Return the [X, Y] coordinate for the center point of the cell that contains the specified text.  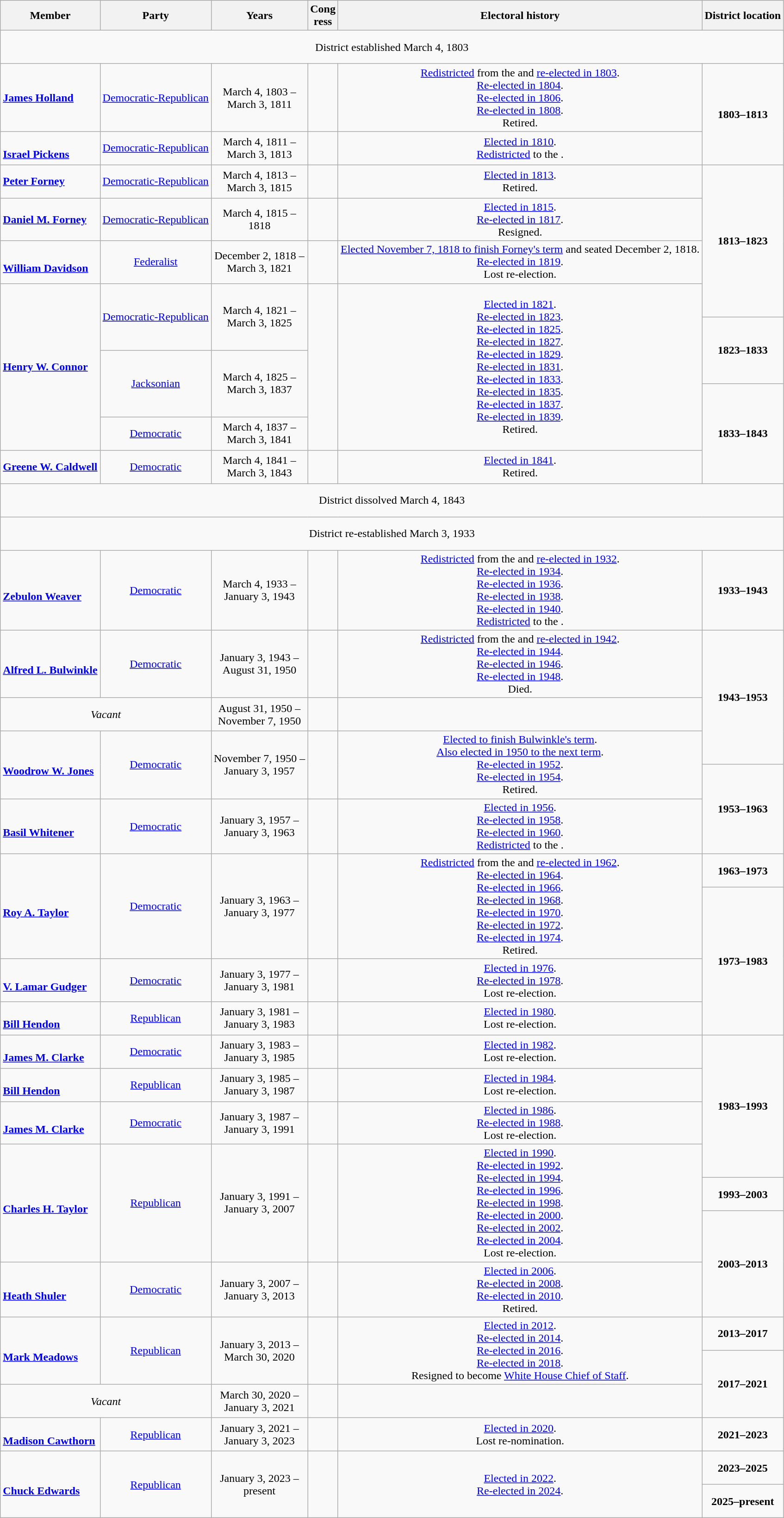
Madison Cawthorn [50, 1435]
1813–1823 [743, 241]
Elected in 1956.Re-elected in 1958.Re-elected in 1960.Redistricted to the . [520, 826]
Elected in 2022.Re-elected in 2024. [520, 1485]
2013–2017 [743, 1334]
2025–present [743, 1501]
August 31, 1950 –November 7, 1950 [259, 714]
Greene W. Caldwell [50, 467]
March 4, 1815 –1818 [259, 219]
Basil Whitener [50, 826]
2023–2025 [743, 1468]
January 3, 2013 –March 30, 2020 [259, 1351]
December 2, 1818 –March 3, 1821 [259, 262]
William Davidson [50, 262]
Alfred L. Bulwinkle [50, 664]
March 4, 1813 –March 3, 1815 [259, 181]
March 4, 1803 –March 3, 1811 [259, 98]
January 3, 1977 –January 3, 1981 [259, 980]
January 3, 1991 –January 3, 2007 [259, 1203]
March 4, 1841 –March 3, 1843 [259, 467]
Congress [323, 16]
District re-established March 3, 1933 [392, 533]
1973–1983 [743, 961]
Elected to finish Bulwinkle's term.Also elected in 1950 to the next term.Re-elected in 1952.Re-elected in 1954.Retired. [520, 765]
Redistricted from the and re-elected in 1803.Re-elected in 1804.Re-elected in 1806.Re-elected in 1808.Retired. [520, 98]
March 4, 1837 –March 3, 1841 [259, 433]
Member [50, 16]
District established March 4, 1803 [392, 47]
Elected in 2012.Re-elected in 2014.Re-elected in 2016.Re-elected in 2018. Resigned to become White House Chief of Staff. [520, 1351]
Zebulon Weaver [50, 590]
March 4, 1811 –March 3, 1813 [259, 148]
Elected in 2020.Lost re-nomination. [520, 1435]
Electoral history [520, 16]
Henry W. Connor [50, 367]
January 3, 2007 –January 3, 2013 [259, 1290]
1823–1833 [743, 350]
1803–1813 [743, 114]
Woodrow W. Jones [50, 765]
Chuck Edwards [50, 1485]
Elected in 1986.Re-elected in 1988.Lost re-election. [520, 1123]
1833–1843 [743, 433]
2021–2023 [743, 1435]
Redistricted from the and re-elected in 1932.Re-elected in 1934.Re-elected in 1936.Re-elected in 1938.Re-elected in 1940.Redistricted to the . [520, 590]
James Holland [50, 98]
Elected in 1980.Lost re-election. [520, 1018]
V. Lamar Gudger [50, 980]
March 30, 2020 –January 3, 2021 [259, 1401]
January 3, 2023 –present [259, 1485]
November 7, 1950 –January 3, 1957 [259, 765]
1963–1973 [743, 870]
March 4, 1825 –March 3, 1837 [259, 383]
January 3, 1957 –January 3, 1963 [259, 826]
1943–1953 [743, 697]
January 3, 1963 –January 3, 1977 [259, 906]
Elected in 1813.Retired. [520, 181]
1983–1993 [743, 1106]
Elected in 1841.Retired. [520, 467]
Charles H. Taylor [50, 1203]
January 3, 1981 –January 3, 1983 [259, 1018]
March 4, 1933 –January 3, 1943 [259, 590]
1993–2003 [743, 1194]
District dissolved March 4, 1843 [392, 500]
January 3, 2021 –January 3, 2023 [259, 1435]
1953–1963 [743, 809]
Elected in 1815.Re-elected in 1817.Resigned. [520, 219]
Elected in 1982.Lost re-election. [520, 1051]
Redistricted from the and re-elected in 1942.Re-elected in 1944.Re-elected in 1946.Re-elected in 1948.Died. [520, 664]
Elected in 1984.Lost re-election. [520, 1085]
Party [156, 16]
Israel Pickens [50, 148]
January 3, 1943 –August 31, 1950 [259, 664]
2017–2021 [743, 1384]
March 4, 1821 –March 3, 1825 [259, 317]
January 3, 1987 –January 3, 1991 [259, 1123]
Heath Shuler [50, 1290]
January 3, 1985 –January 3, 1987 [259, 1085]
Mark Meadows [50, 1351]
Elected in 1810.Redistricted to the . [520, 148]
Peter Forney [50, 181]
Years [259, 16]
District location [743, 16]
1933–1943 [743, 590]
Daniel M. Forney [50, 219]
Jacksonian [156, 383]
2003–2013 [743, 1264]
January 3, 1983 –January 3, 1985 [259, 1051]
Elected November 7, 1818 to finish Forney's term and seated December 2, 1818.Re-elected in 1819.Lost re-election. [520, 262]
Roy A. Taylor [50, 906]
Elected in 2006.Re-elected in 2008.Re-elected in 2010.Retired. [520, 1290]
Elected in 1976.Re-elected in 1978.Lost re-election. [520, 980]
Federalist [156, 262]
